Search for the cell housing the specified text and yield its [x, y] center coordinate. 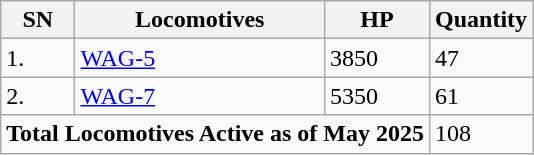
5350 [378, 96]
HP [378, 20]
47 [482, 58]
61 [482, 96]
Quantity [482, 20]
Total Locomotives Active as of May 2025 [216, 134]
WAG-5 [200, 58]
WAG-7 [200, 96]
2. [38, 96]
1. [38, 58]
SN [38, 20]
Locomotives [200, 20]
108 [482, 134]
3850 [378, 58]
